Return (x, y) of the center of cell containing provided text 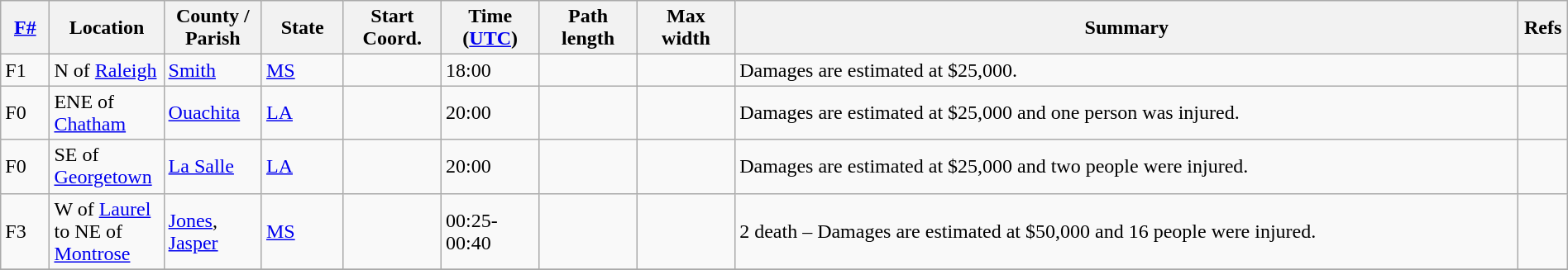
Smith (213, 70)
Path length (588, 28)
18:00 (490, 70)
Time (UTC) (490, 28)
Max width (686, 28)
Damages are estimated at $25,000. (1126, 70)
Damages are estimated at $25,000 and one person was injured. (1126, 112)
N of Raleigh (107, 70)
W of Laurel to NE of Montrose (107, 231)
Start Coord. (392, 28)
SE of Georgetown (107, 167)
Damages are estimated at $25,000 and two people were injured. (1126, 167)
County / Parish (213, 28)
Jones, Jasper (213, 231)
State (303, 28)
2 death – Damages are estimated at $50,000 and 16 people were injured. (1126, 231)
ENE of Chatham (107, 112)
Location (107, 28)
00:25-00:40 (490, 231)
La Salle (213, 167)
F3 (25, 231)
F1 (25, 70)
Refs (1543, 28)
F# (25, 28)
Ouachita (213, 112)
Summary (1126, 28)
